Output the [X, Y] coordinate of the center of the cell containing the given text.  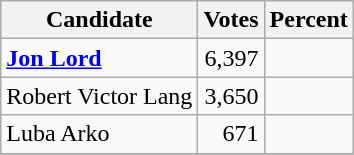
Votes [231, 20]
Luba Arko [100, 134]
Robert Victor Lang [100, 96]
6,397 [231, 58]
Candidate [100, 20]
671 [231, 134]
3,650 [231, 96]
Percent [308, 20]
Jon Lord [100, 58]
